From the cell containing the given text, extract its center point as (x, y) coordinate. 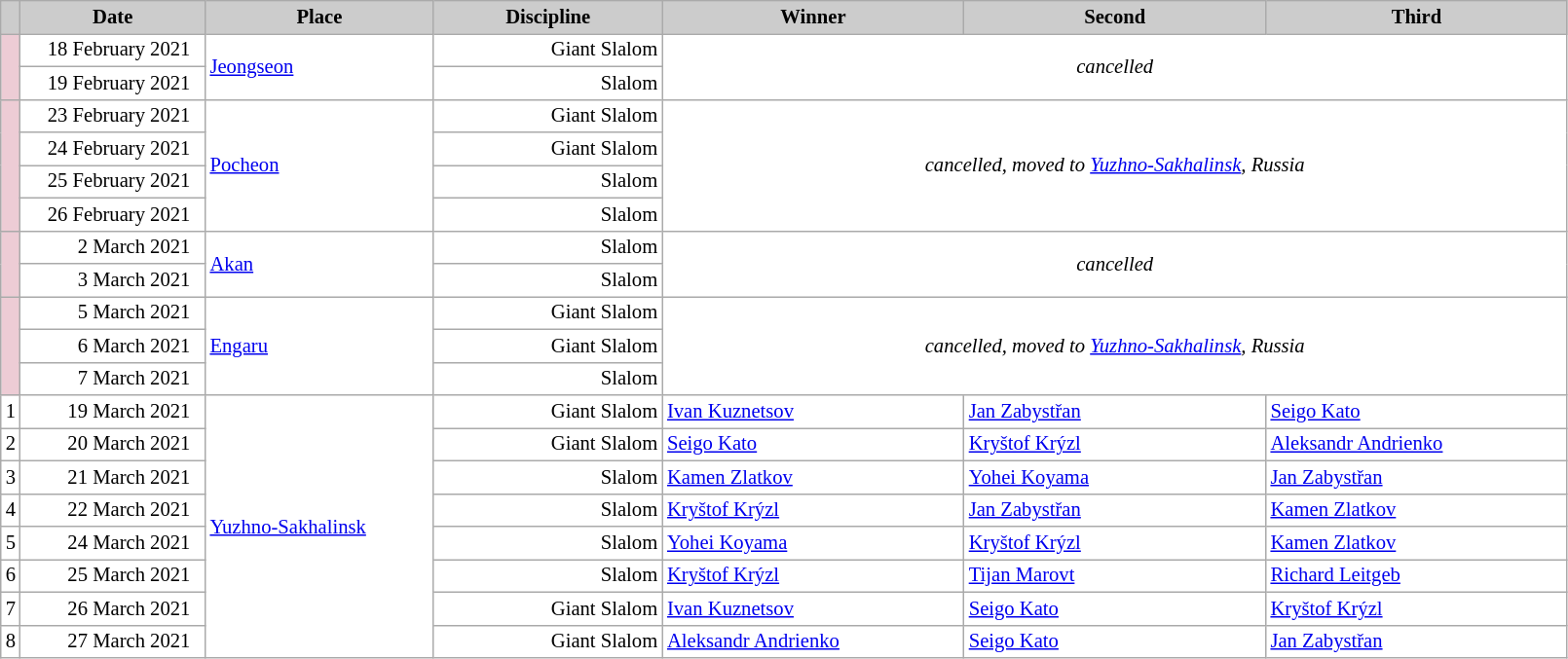
Tijan Marovt (1115, 575)
Yuzhno-Sakhalinsk (319, 527)
Second (1115, 17)
21 March 2021 (113, 477)
Date (113, 17)
Third (1417, 17)
20 March 2021 (113, 444)
5 (11, 542)
26 March 2021 (113, 608)
8 (11, 641)
19 March 2021 (113, 412)
25 March 2021 (113, 575)
Place (319, 17)
6 (11, 575)
24 February 2021 (113, 149)
5 March 2021 (113, 312)
2 March 2021 (113, 247)
6 March 2021 (113, 346)
23 February 2021 (113, 116)
2 (11, 444)
3 (11, 477)
Winner (813, 17)
7 March 2021 (113, 379)
Engaru (319, 345)
24 March 2021 (113, 542)
18 February 2021 (113, 50)
Jeongseon (319, 66)
26 February 2021 (113, 214)
Akan (319, 264)
7 (11, 608)
4 (11, 510)
Richard Leitgeb (1417, 575)
1 (11, 412)
22 March 2021 (113, 510)
19 February 2021 (113, 83)
3 March 2021 (113, 279)
Discipline (547, 17)
27 March 2021 (113, 641)
Pocheon (319, 165)
25 February 2021 (113, 181)
